Determine the [x, y] coordinate at the center of the cell enclosing the given text.  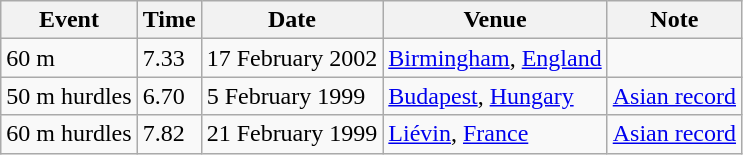
Event [69, 20]
Time [169, 20]
Budapest, Hungary [495, 96]
60 m hurdles [69, 134]
Venue [495, 20]
Liévin, France [495, 134]
Note [674, 20]
60 m [69, 58]
17 February 2002 [292, 58]
7.33 [169, 58]
6.70 [169, 96]
50 m hurdles [69, 96]
21 February 1999 [292, 134]
7.82 [169, 134]
Birmingham, England [495, 58]
Date [292, 20]
5 February 1999 [292, 96]
